Detect which cell encompasses the target text, then output its (X, Y) center coordinate. 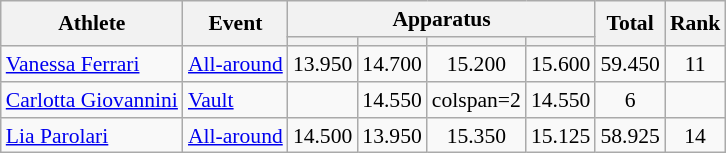
15.200 (476, 64)
Rank (696, 24)
All-around (236, 64)
11 (696, 64)
Vault (236, 100)
Total (630, 24)
Apparatus (442, 19)
colspan=2 (476, 100)
Event (236, 24)
6 (630, 100)
Athlete (92, 24)
14.700 (392, 64)
Carlotta Giovannini (92, 100)
13.950 (322, 64)
15.600 (560, 64)
59.450 (630, 64)
Vanessa Ferrari (92, 64)
